Locate the cell with the specified text and output its (x, y) center coordinate. 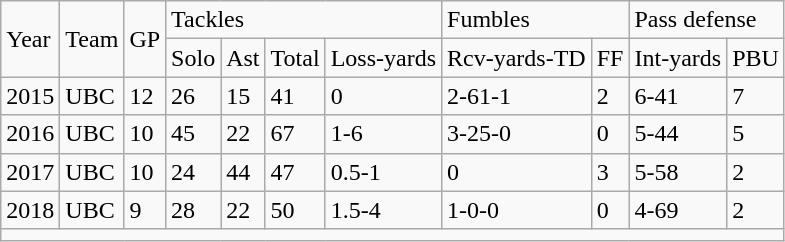
2016 (30, 134)
24 (194, 172)
3 (610, 172)
47 (295, 172)
Pass defense (706, 20)
Solo (194, 58)
15 (243, 96)
Int-yards (678, 58)
Ast (243, 58)
7 (756, 96)
2015 (30, 96)
44 (243, 172)
26 (194, 96)
2018 (30, 210)
0.5-1 (383, 172)
3-25-0 (517, 134)
50 (295, 210)
28 (194, 210)
2017 (30, 172)
Year (30, 39)
Fumbles (536, 20)
Rcv-yards-TD (517, 58)
1.5-4 (383, 210)
4-69 (678, 210)
41 (295, 96)
5 (756, 134)
1-0-0 (517, 210)
GP (145, 39)
FF (610, 58)
45 (194, 134)
1-6 (383, 134)
6-41 (678, 96)
Team (92, 39)
PBU (756, 58)
5-58 (678, 172)
Loss-yards (383, 58)
5-44 (678, 134)
67 (295, 134)
9 (145, 210)
2-61-1 (517, 96)
Tackles (304, 20)
12 (145, 96)
Total (295, 58)
